From the cell containing the given text, extract its center point as [X, Y] coordinate. 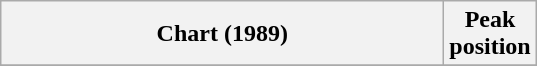
Chart (1989) [222, 34]
Peak position [490, 34]
